Extract the (x, y) coordinate from the center of the cell holding the provided text.  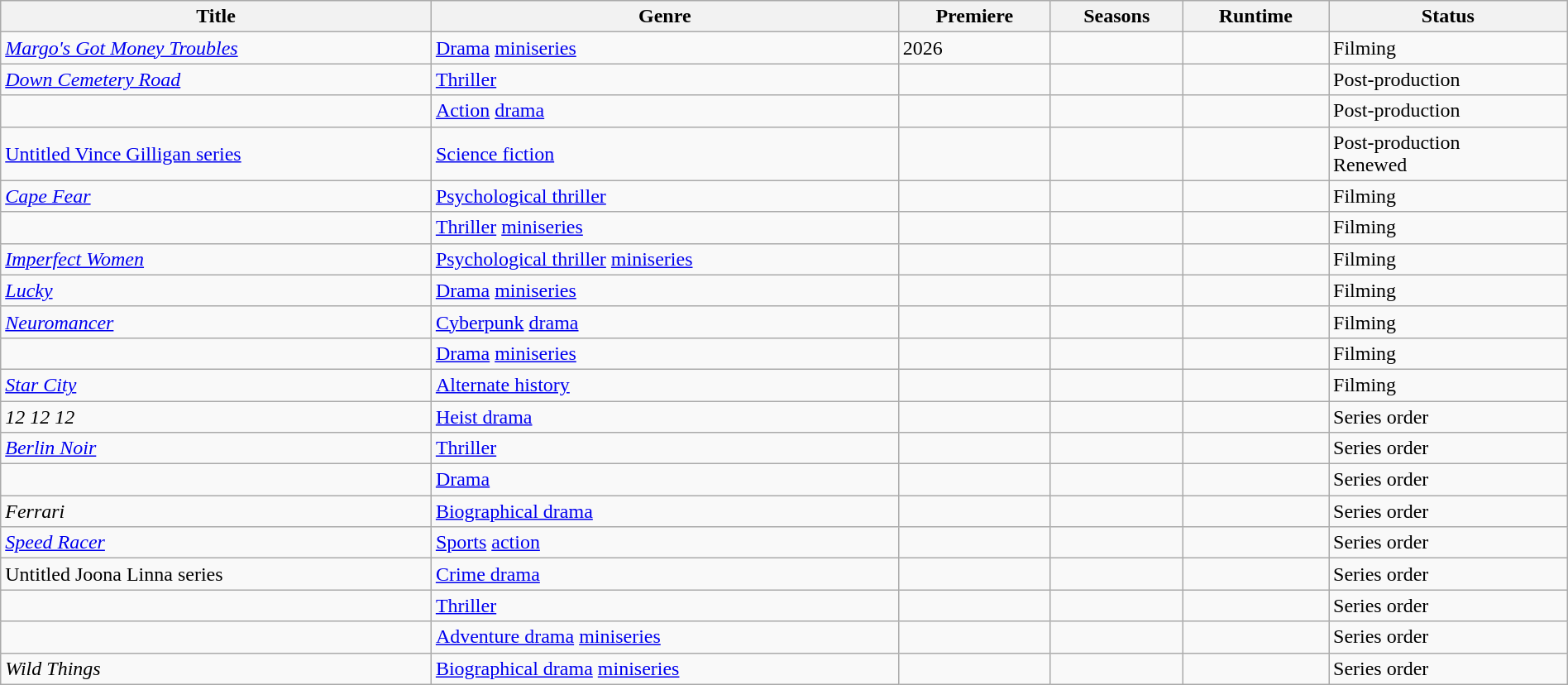
Star City (217, 385)
Sports action (665, 543)
Action drama (665, 111)
Post-productionRenewed (1449, 154)
Wild Things (217, 668)
Adventure drama miniseries (665, 637)
12 12 12 (217, 416)
2026 (974, 48)
Heist drama (665, 416)
Untitled Vince Gilligan series (217, 154)
Drama (665, 480)
Runtime (1255, 17)
Psychological thriller (665, 196)
Biographical drama (665, 511)
Neuromancer (217, 322)
Down Cemetery Road (217, 79)
Science fiction (665, 154)
Imperfect Women (217, 259)
Ferrari (217, 511)
Thriller miniseries (665, 228)
Alternate history (665, 385)
Cape Fear (217, 196)
Lucky (217, 290)
Crime drama (665, 574)
Seasons (1116, 17)
Psychological thriller miniseries (665, 259)
Berlin Noir (217, 448)
Untitled Joona Linna series (217, 574)
Speed Racer (217, 543)
Genre (665, 17)
Title (217, 17)
Status (1449, 17)
Biographical drama miniseries (665, 668)
Premiere (974, 17)
Cyberpunk drama (665, 322)
Margo's Got Money Troubles (217, 48)
